Return the [X, Y] coordinate for the center point of the cell that contains the specified text.  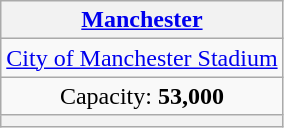
City of Manchester Stadium [142, 58]
Manchester [142, 20]
Capacity: 53,000 [142, 96]
